Return the [X, Y] coordinate for the center point of the cell that contains the specified text.  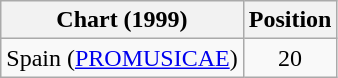
Spain (PROMUSICAE) [122, 58]
Chart (1999) [122, 20]
Position [290, 20]
20 [290, 58]
